Return the (X, Y) coordinate for the center point of the cell that contains the specified text.  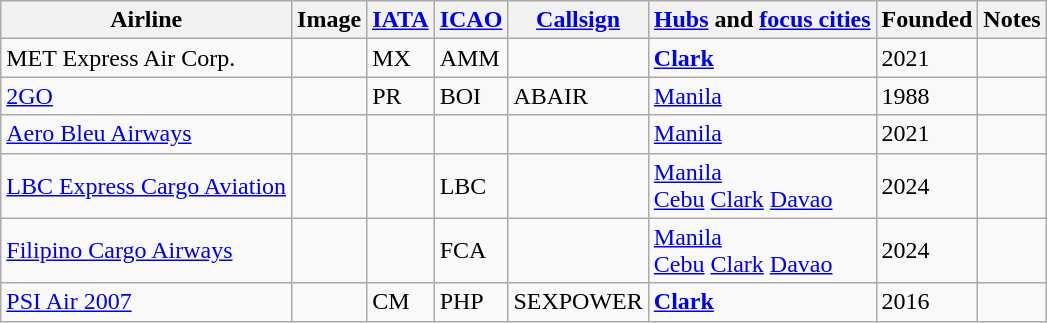
MX (401, 58)
FCA (471, 250)
2GO (146, 96)
ICAO (471, 20)
PSI Air 2007 (146, 302)
Callsign (578, 20)
LBC Express Cargo Aviation (146, 186)
Image (330, 20)
Hubs and focus cities (762, 20)
2016 (927, 302)
Airline (146, 20)
IATA (401, 20)
Aero Bleu Airways (146, 134)
PR (401, 96)
Founded (927, 20)
AMM (471, 58)
MET Express Air Corp. (146, 58)
LBC (471, 186)
Filipino Cargo Airways (146, 250)
1988 (927, 96)
Notes (1012, 20)
ABAIR (578, 96)
BOI (471, 96)
CM (401, 302)
PHP (471, 302)
SEXPOWER (578, 302)
